Return the (x, y) coordinate for the center point of the cell that contains the specified text.  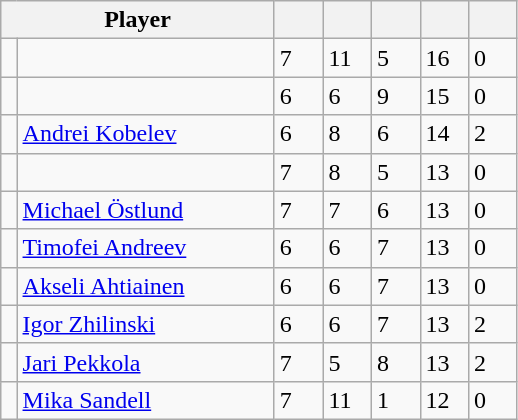
Player (138, 20)
16 (444, 58)
Jari Pekkola (146, 362)
1 (396, 400)
Akseli Ahtiainen (146, 286)
9 (396, 96)
12 (444, 400)
Mika Sandell (146, 400)
Timofei Andreev (146, 248)
Michael Östlund (146, 210)
14 (444, 134)
Igor Zhilinski (146, 324)
Andrei Kobelev (146, 134)
15 (444, 96)
